Determine the [X, Y] coordinate at the center of the cell enclosing the given text.  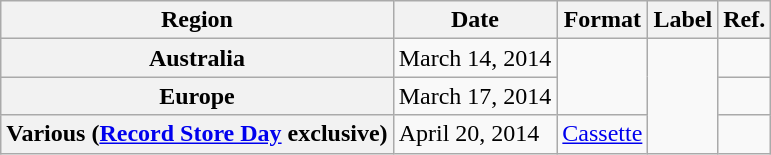
Europe [197, 96]
Date [475, 20]
Various (Record Store Day exclusive) [197, 134]
March 17, 2014 [475, 96]
Ref. [744, 20]
March 14, 2014 [475, 58]
Format [602, 20]
Australia [197, 58]
Label [683, 20]
Cassette [602, 134]
April 20, 2014 [475, 134]
Region [197, 20]
